Find where the given text appears and provide that cell's center as [X, Y] coordinate. 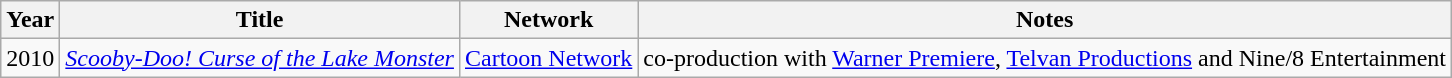
co-production with Warner Premiere, Telvan Productions and Nine/8 Entertainment [1045, 58]
2010 [30, 58]
Notes [1045, 20]
Year [30, 20]
Scooby-Doo! Curse of the Lake Monster [260, 58]
Network [548, 20]
Cartoon Network [548, 58]
Title [260, 20]
